Find where the given text appears and provide that cell's center as (x, y) coordinate. 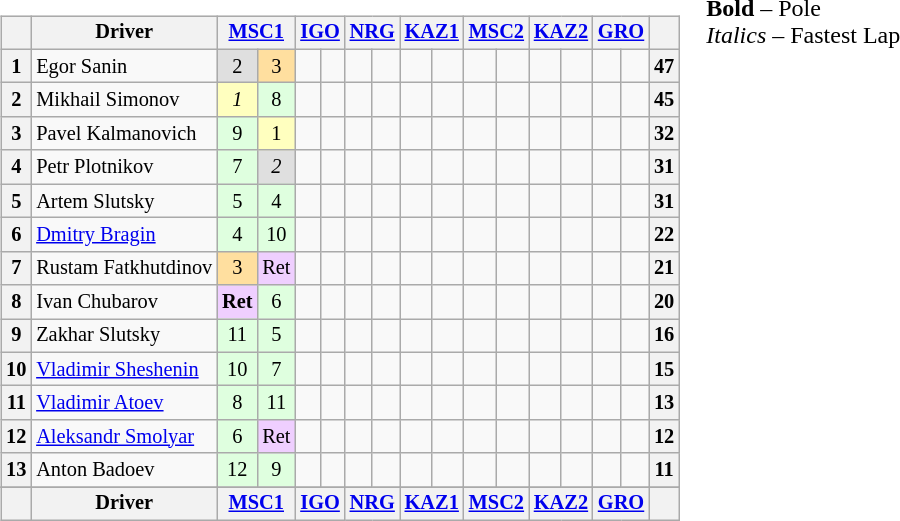
15 (664, 369)
45 (664, 100)
32 (664, 134)
Anton Badoev (124, 470)
Vladimir Sheshenin (124, 369)
Aleksandr Smolyar (124, 437)
Rustam Fatkhutdinov (124, 268)
Zakhar Slutsky (124, 336)
Vladimir Atoev (124, 403)
21 (664, 268)
Ivan Chubarov (124, 302)
16 (664, 336)
Artem Slutsky (124, 201)
Petr Plotnikov (124, 167)
Egor Sanin (124, 66)
20 (664, 302)
Pavel Kalmanovich (124, 134)
22 (664, 235)
Mikhail Simonov (124, 100)
47 (664, 66)
Dmitry Bragin (124, 235)
